Pinpoint the cell where the given text exists, returning its (x, y) midpoint coordinate. 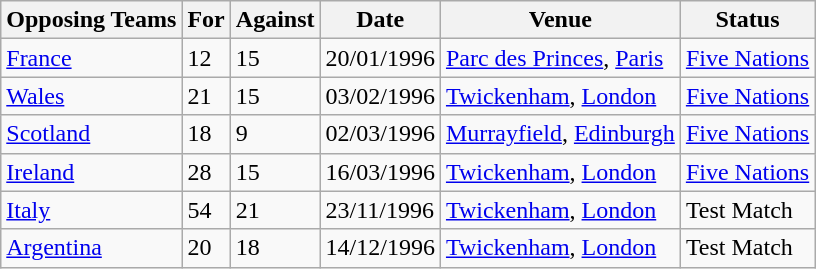
France (92, 58)
20/01/1996 (380, 58)
9 (275, 134)
20 (206, 248)
Italy (92, 210)
02/03/1996 (380, 134)
12 (206, 58)
Opposing Teams (92, 20)
Venue (560, 20)
28 (206, 172)
Scotland (92, 134)
Wales (92, 96)
Parc des Princes, Paris (560, 58)
For (206, 20)
Date (380, 20)
Ireland (92, 172)
16/03/1996 (380, 172)
23/11/1996 (380, 210)
Against (275, 20)
Argentina (92, 248)
54 (206, 210)
14/12/1996 (380, 248)
Status (747, 20)
Murrayfield, Edinburgh (560, 134)
03/02/1996 (380, 96)
